Detect which cell encompasses the target text, then output its [X, Y] center coordinate. 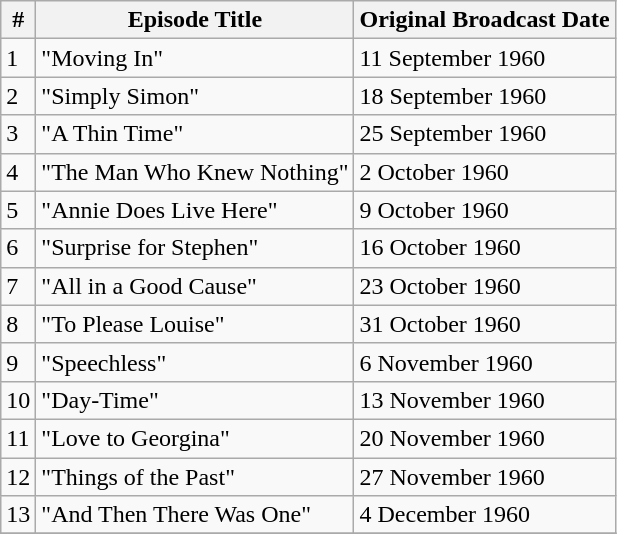
18 September 1960 [484, 96]
"Day-Time" [195, 400]
13 November 1960 [484, 400]
# [18, 20]
5 [18, 210]
10 [18, 400]
"Surprise for Stephen" [195, 248]
"Speechless" [195, 362]
8 [18, 324]
"The Man Who Knew Nothing" [195, 172]
1 [18, 58]
25 September 1960 [484, 134]
12 [18, 477]
23 October 1960 [484, 286]
2 [18, 96]
"And Then There Was One" [195, 515]
11 September 1960 [484, 58]
3 [18, 134]
2 October 1960 [484, 172]
9 October 1960 [484, 210]
4 [18, 172]
6 November 1960 [484, 362]
31 October 1960 [484, 324]
7 [18, 286]
"Moving In" [195, 58]
4 December 1960 [484, 515]
9 [18, 362]
16 October 1960 [484, 248]
6 [18, 248]
27 November 1960 [484, 477]
"Simply Simon" [195, 96]
Episode Title [195, 20]
11 [18, 438]
"To Please Louise" [195, 324]
20 November 1960 [484, 438]
"Love to Georgina" [195, 438]
"All in a Good Cause" [195, 286]
"Annie Does Live Here" [195, 210]
"Things of the Past" [195, 477]
Original Broadcast Date [484, 20]
13 [18, 515]
"A Thin Time" [195, 134]
